Detect which cell encompasses the target text, then output its (x, y) center coordinate. 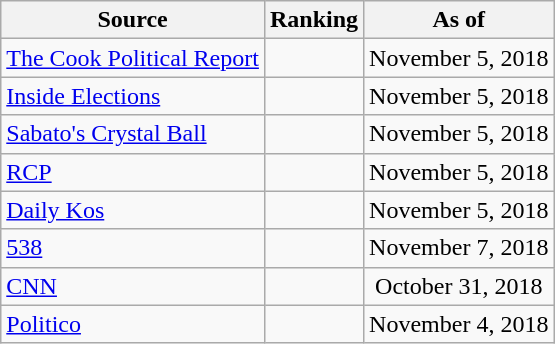
Ranking (314, 20)
CNN (133, 286)
538 (133, 248)
Inside Elections (133, 96)
October 31, 2018 (459, 286)
Sabato's Crystal Ball (133, 134)
Source (133, 20)
November 4, 2018 (459, 324)
Politico (133, 324)
November 7, 2018 (459, 248)
The Cook Political Report (133, 58)
RCP (133, 172)
As of (459, 20)
Daily Kos (133, 210)
